For the text-containing cell, return its midpoint in [x, y] coordinate format. 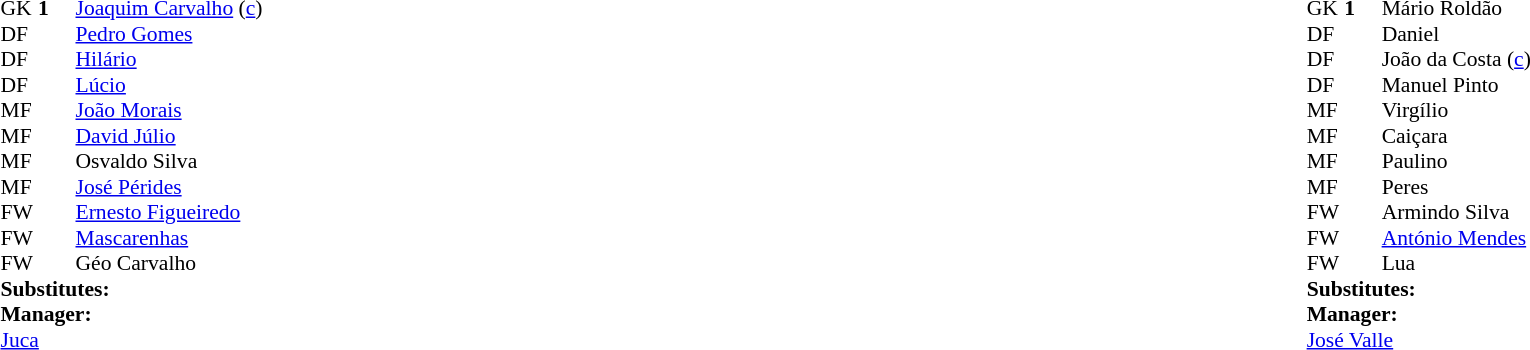
João Morais [170, 111]
Substitutes: [131, 289]
Mascarenhas [170, 238]
Manager: [131, 315]
Osvaldo Silva [170, 161]
Hilário [170, 59]
Pedro Gomes [170, 34]
Lúcio [170, 85]
Géo Carvalho [170, 263]
José Pérides [170, 187]
David Júlio [170, 136]
Ernesto Figueiredo [170, 213]
